Find where the given text appears and provide that cell's center as [x, y] coordinate. 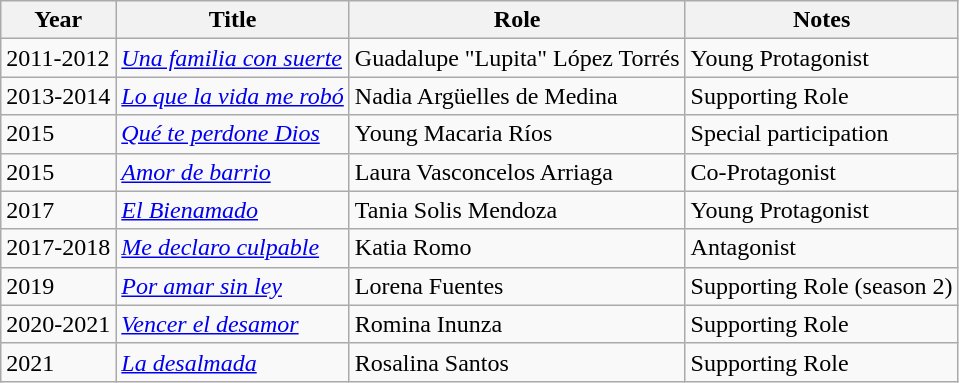
2011-2012 [58, 58]
2017 [58, 210]
Young Macaria Ríos [517, 134]
Katia Romo [517, 248]
Me declaro culpable [232, 248]
La desalmada [232, 362]
2021 [58, 362]
Por amar sin ley [232, 286]
Amor de barrio [232, 172]
El Bienamado [232, 210]
Role [517, 20]
2020-2021 [58, 324]
Antagonist [822, 248]
Vencer el desamor [232, 324]
Title [232, 20]
Notes [822, 20]
Rosalina Santos [517, 362]
Nadia Argüelles de Medina [517, 96]
2013-2014 [58, 96]
Tania Solis Mendoza [517, 210]
Year [58, 20]
Lo que la vida me robó [232, 96]
Romina Inunza [517, 324]
Special participation [822, 134]
Supporting Role (season 2) [822, 286]
Laura Vasconcelos Arriaga [517, 172]
Guadalupe "Lupita" López Torrés [517, 58]
Co-Protagonist [822, 172]
2019 [58, 286]
2017-2018 [58, 248]
Qué te perdone Dios [232, 134]
Lorena Fuentes [517, 286]
Una familia con suerte [232, 58]
